Search for the cell housing the specified text and yield its [x, y] center coordinate. 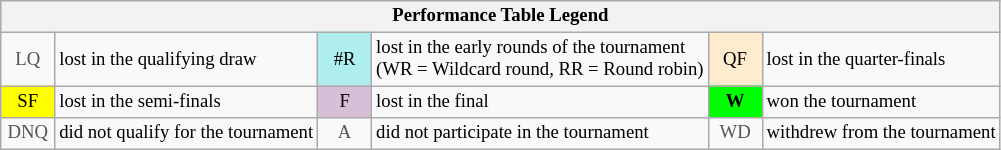
A [345, 134]
W [735, 102]
withdrew from the tournament [881, 134]
Performance Table Legend [500, 16]
QF [735, 60]
LQ [28, 60]
lost in the early rounds of the tournament(WR = Wildcard round, RR = Round robin) [540, 60]
F [345, 102]
DNQ [28, 134]
did not qualify for the tournament [186, 134]
lost in the quarter-finals [881, 60]
lost in the semi-finals [186, 102]
did not participate in the tournament [540, 134]
lost in the qualifying draw [186, 60]
lost in the final [540, 102]
won the tournament [881, 102]
WD [735, 134]
#R [345, 60]
SF [28, 102]
